Identify which cell holds the provided text, then report its [X, Y] central coordinate. 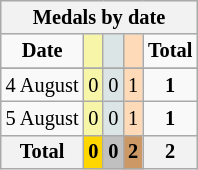
Medals by date [100, 17]
Date [42, 51]
4 August [42, 85]
5 August [42, 118]
